For the text-containing cell, return its midpoint in [X, Y] coordinate format. 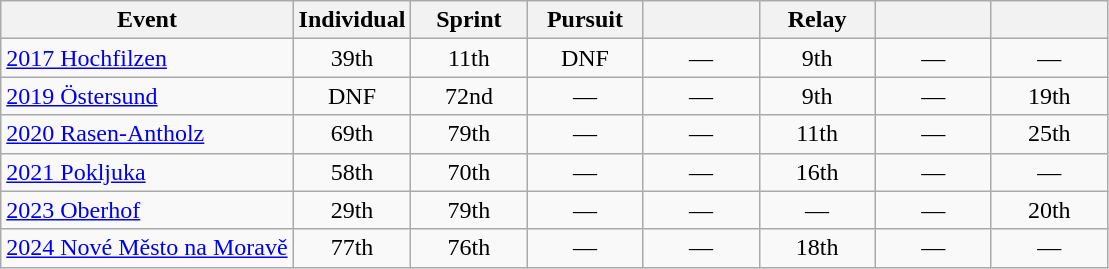
39th [352, 58]
29th [352, 210]
2023 Oberhof [147, 210]
19th [1049, 96]
18th [817, 248]
2024 Nové Město na Moravě [147, 248]
72nd [469, 96]
25th [1049, 134]
76th [469, 248]
77th [352, 248]
16th [817, 172]
2021 Pokljuka [147, 172]
58th [352, 172]
2019 Östersund [147, 96]
Pursuit [585, 20]
20th [1049, 210]
Event [147, 20]
Relay [817, 20]
69th [352, 134]
70th [469, 172]
Individual [352, 20]
2017 Hochfilzen [147, 58]
Sprint [469, 20]
2020 Rasen-Antholz [147, 134]
